Return the [x, y] coordinate for the center point of the cell that contains the specified text.  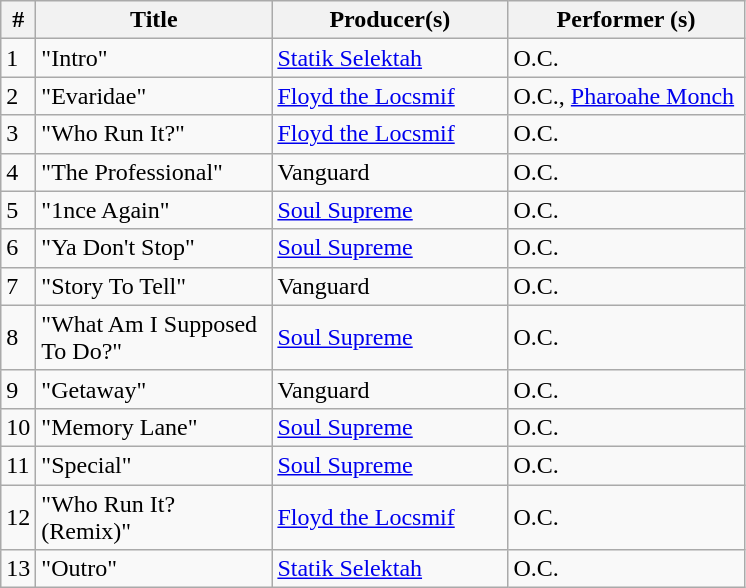
4 [18, 172]
8 [18, 338]
11 [18, 465]
Performer (s) [626, 20]
9 [18, 389]
"Evaridae" [154, 96]
Title [154, 20]
"Ya Don't Stop" [154, 248]
O.C., Pharoahe Monch [626, 96]
13 [18, 569]
"Intro" [154, 58]
"Who Run It? (Remix)" [154, 516]
"Outro" [154, 569]
"The Professional" [154, 172]
6 [18, 248]
3 [18, 134]
7 [18, 286]
Producer(s) [390, 20]
10 [18, 427]
"Story To Tell" [154, 286]
"What Am I Supposed To Do?" [154, 338]
"Memory Lane" [154, 427]
"Who Run It?" [154, 134]
2 [18, 96]
1 [18, 58]
12 [18, 516]
"1nce Again" [154, 210]
"Getaway" [154, 389]
5 [18, 210]
"Special" [154, 465]
# [18, 20]
